Locate the cell with the specified text and output its [x, y] center coordinate. 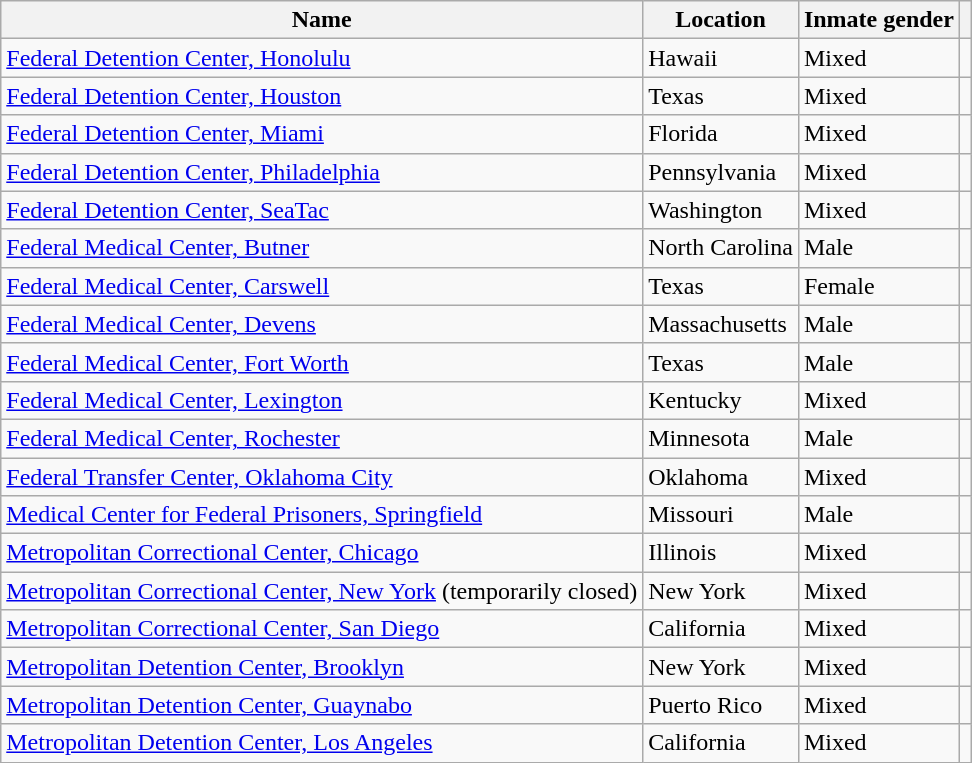
Metropolitan Correctional Center, Chicago [322, 553]
Metropolitan Detention Center, Guaynabo [322, 705]
Federal Detention Center, Honolulu [322, 58]
Federal Medical Center, Lexington [322, 400]
Massachusetts [721, 324]
Pennsylvania [721, 172]
Washington [721, 210]
Metropolitan Correctional Center, New York (temporarily closed) [322, 591]
Puerto Rico [721, 705]
Metropolitan Detention Center, Los Angeles [322, 743]
Federal Detention Center, Houston [322, 96]
Kentucky [721, 400]
Female [878, 286]
Metropolitan Correctional Center, San Diego [322, 629]
Federal Transfer Center, Oklahoma City [322, 477]
Oklahoma [721, 477]
Federal Detention Center, Miami [322, 134]
Federal Detention Center, SeaTac [322, 210]
Missouri [721, 515]
Medical Center for Federal Prisoners, Springfield [322, 515]
Federal Detention Center, Philadelphia [322, 172]
Federal Medical Center, Butner [322, 248]
Inmate gender [878, 20]
Federal Medical Center, Rochester [322, 438]
Florida [721, 134]
North Carolina [721, 248]
Federal Medical Center, Devens [322, 324]
Federal Medical Center, Fort Worth [322, 362]
Metropolitan Detention Center, Brooklyn [322, 667]
Name [322, 20]
Location [721, 20]
Hawaii [721, 58]
Federal Medical Center, Carswell [322, 286]
Illinois [721, 553]
Minnesota [721, 438]
